Output the [x, y] coordinate of the center of the cell containing the given text.  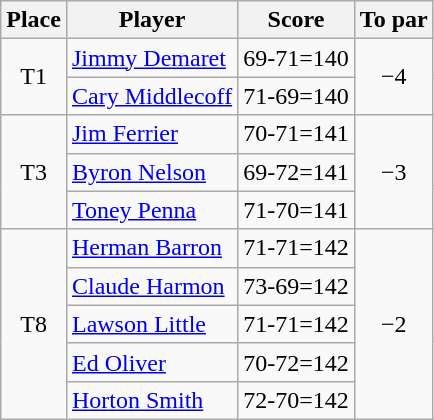
Cary Middlecoff [152, 96]
T1 [34, 77]
71-69=140 [296, 96]
Byron Nelson [152, 172]
−4 [394, 77]
−3 [394, 172]
70-71=141 [296, 134]
Toney Penna [152, 210]
T3 [34, 172]
−2 [394, 324]
69-72=141 [296, 172]
71-70=141 [296, 210]
Ed Oliver [152, 362]
Herman Barron [152, 248]
Horton Smith [152, 400]
Lawson Little [152, 324]
Place [34, 20]
Claude Harmon [152, 286]
73-69=142 [296, 286]
Jimmy Demaret [152, 58]
Jim Ferrier [152, 134]
69-71=140 [296, 58]
Score [296, 20]
72-70=142 [296, 400]
Player [152, 20]
70-72=142 [296, 362]
T8 [34, 324]
To par [394, 20]
